Capture the cell that displays the provided text and extract its [x, y] central coordinate. 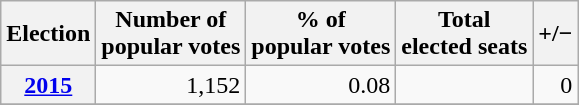
2015 [48, 85]
Totalelected seats [464, 34]
0 [556, 85]
Election [48, 34]
% ofpopular votes [321, 34]
+/− [556, 34]
0.08 [321, 85]
1,152 [171, 85]
Number ofpopular votes [171, 34]
